Determine the (x, y) coordinate at the center of the cell enclosing the given text.  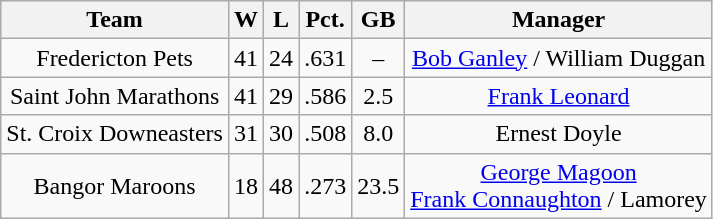
31 (246, 134)
GB (378, 20)
18 (246, 186)
30 (282, 134)
George MagoonFrank Connaughton / Lamorey (559, 186)
29 (282, 96)
2.5 (378, 96)
St. Croix Downeasters (115, 134)
48 (282, 186)
.273 (326, 186)
Frank Leonard (559, 96)
Manager (559, 20)
– (378, 58)
23.5 (378, 186)
Team (115, 20)
Ernest Doyle (559, 134)
W (246, 20)
Pct. (326, 20)
.631 (326, 58)
Bob Ganley / William Duggan (559, 58)
24 (282, 58)
Bangor Maroons (115, 186)
L (282, 20)
.586 (326, 96)
Fredericton Pets (115, 58)
Saint John Marathons (115, 96)
8.0 (378, 134)
.508 (326, 134)
